Identify which cell holds the provided text, then report its (X, Y) central coordinate. 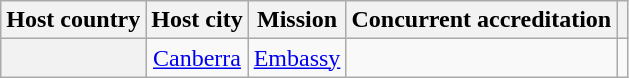
Host country (74, 20)
Embassy (297, 58)
Concurrent accreditation (482, 20)
Host city (197, 20)
Mission (297, 20)
Canberra (197, 58)
